Extract the [x, y] coordinate from the center of the cell holding the provided text.  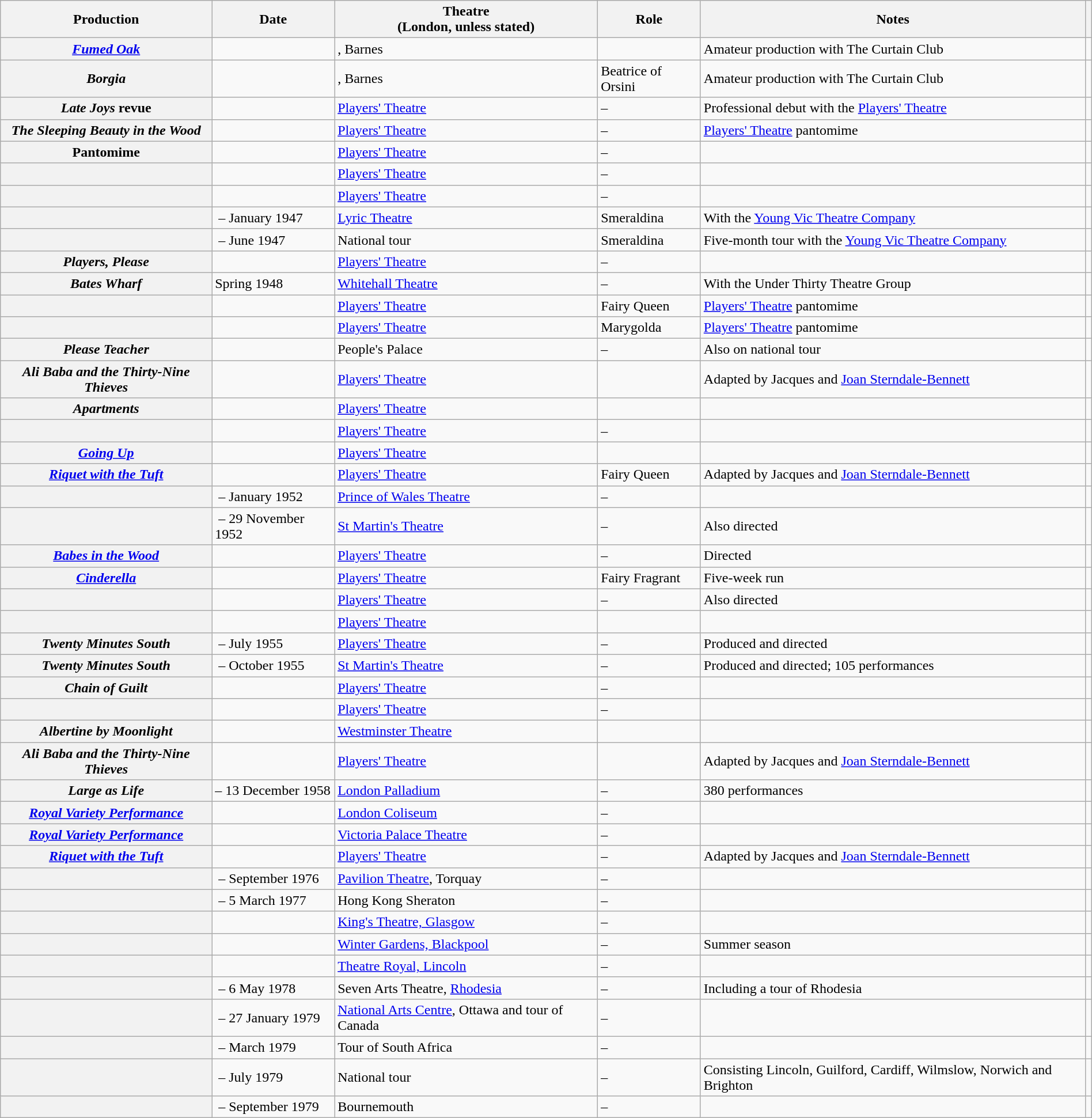
National Arts Centre, Ottawa and tour of Canada [467, 1017]
Fairy Fragrant [650, 578]
– 29 November 1952 [273, 526]
– January 1952 [273, 497]
Whitehall Theatre [467, 283]
Westminster Theatre [467, 732]
Borgia [106, 78]
Consisting Lincoln, Guilford, Cardiff, Wilmslow, Norwich and Brighton [893, 1077]
Produced and directed; 105 performances [893, 665]
Spring 1948 [273, 283]
Including a tour of Rhodesia [893, 988]
Also on national tour [893, 350]
– October 1955 [273, 665]
– 6 May 1978 [273, 988]
– July 1979 [273, 1077]
Fumed Oak [106, 49]
London Coliseum [467, 813]
Pantomime [106, 152]
Role [650, 20]
Marygolda [650, 328]
380 performances [893, 791]
Players, Please [106, 262]
Five-month tour with the Young Vic Theatre Company [893, 240]
Albertine by Moonlight [106, 732]
Apartments [106, 409]
Lyric Theatre [467, 218]
– 5 March 1977 [273, 900]
Five-week run [893, 578]
Tour of South Africa [467, 1047]
– 27 January 1979 [273, 1017]
Seven Arts Theatre, Rhodesia [467, 988]
With the Under Thirty Theatre Group [893, 283]
Summer season [893, 944]
Bates Wharf [106, 283]
– September 1976 [273, 878]
Cinderella [106, 578]
Beatrice of Orsini [650, 78]
Directed [893, 556]
Notes [893, 20]
Going Up [106, 453]
Please Teacher [106, 350]
Large as Life [106, 791]
Victoria Palace Theatre [467, 835]
Produced and directed [893, 643]
With the Young Vic Theatre Company [893, 218]
Theatre Royal, Lincoln [467, 966]
Prince of Wales Theatre [467, 497]
People's Palace [467, 350]
– January 1947 [273, 218]
Winter Gardens, Blackpool [467, 944]
– March 1979 [273, 1047]
Production [106, 20]
Pavilion Theatre, Torquay [467, 878]
Bournemouth [467, 1107]
Professional debut with the Players' Theatre [893, 108]
Hong Kong Sheraton [467, 900]
The Sleeping Beauty in the Wood [106, 130]
London Palladium [467, 791]
– 13 December 1958 [273, 791]
Date [273, 20]
Theatre(London, unless stated) [467, 20]
– September 1979 [273, 1107]
Babes in the Wood [106, 556]
– July 1955 [273, 643]
Late Joys revue [106, 108]
Chain of Guilt [106, 687]
– June 1947 [273, 240]
King's Theatre, Glasgow [467, 922]
